Pinpoint the cell where the given text exists, returning its (X, Y) midpoint coordinate. 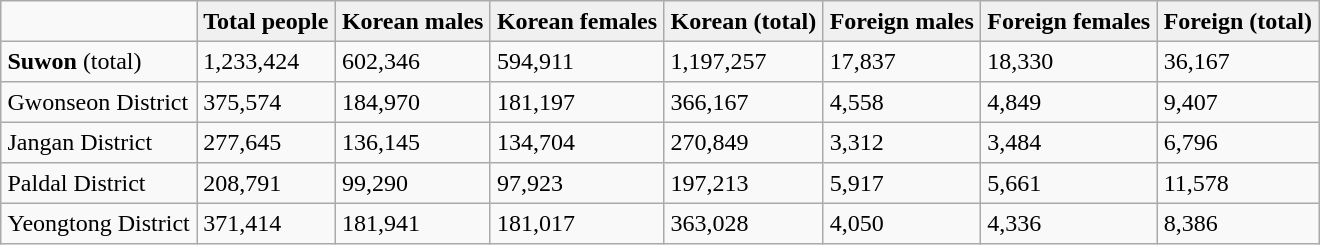
4,849 (1069, 102)
97,923 (577, 183)
11,578 (1238, 183)
3,312 (902, 142)
Total people (266, 21)
363,028 (744, 223)
6,796 (1238, 142)
366,167 (744, 102)
136,145 (412, 142)
4,558 (902, 102)
134,704 (577, 142)
Jangan District (99, 142)
375,574 (266, 102)
4,050 (902, 223)
Korean females (577, 21)
602,346 (412, 61)
1,233,424 (266, 61)
181,941 (412, 223)
99,290 (412, 183)
36,167 (1238, 61)
4,336 (1069, 223)
8,386 (1238, 223)
Foreign females (1069, 21)
181,017 (577, 223)
Gwonseon District (99, 102)
18,330 (1069, 61)
594,911 (577, 61)
3,484 (1069, 142)
Foreign males (902, 21)
270,849 (744, 142)
197,213 (744, 183)
277,645 (266, 142)
17,837 (902, 61)
Korean males (412, 21)
9,407 (1238, 102)
371,414 (266, 223)
1,197,257 (744, 61)
184,970 (412, 102)
Foreign (total) (1238, 21)
Paldal District (99, 183)
181,197 (577, 102)
5,661 (1069, 183)
5,917 (902, 183)
Korean (total) (744, 21)
Suwon (total) (99, 61)
208,791 (266, 183)
Yeongtong District (99, 223)
